Determine the [x, y] coordinate at the center of the cell enclosing the given text.  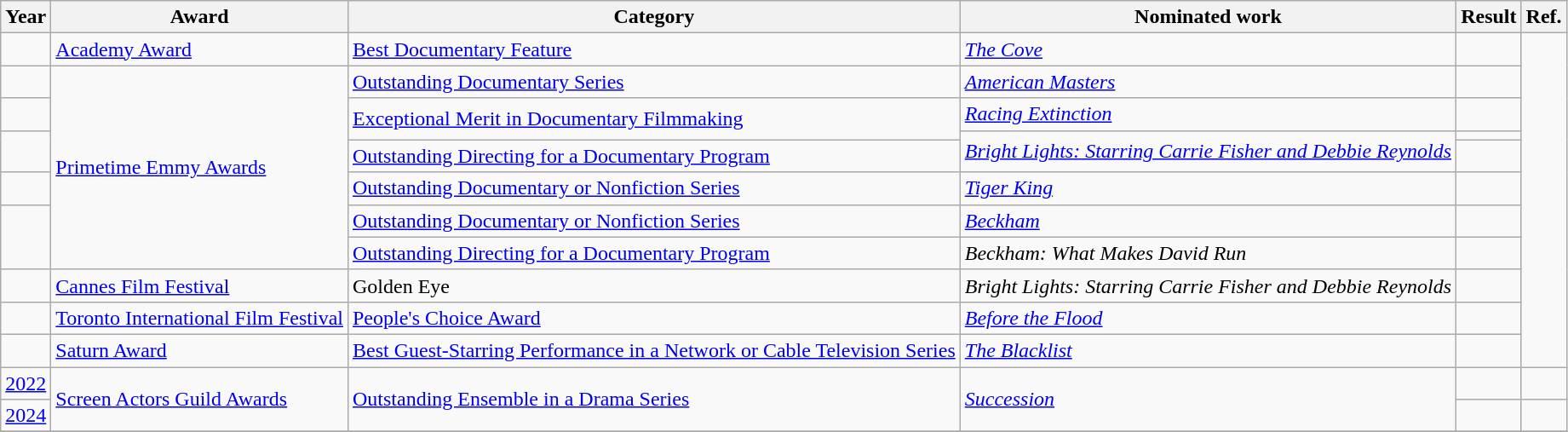
Beckham: What Makes David Run [1208, 253]
Year [26, 17]
Exceptional Merit in Documentary Filmmaking [654, 119]
Result [1489, 17]
Cannes Film Festival [199, 285]
Saturn Award [199, 350]
Succession [1208, 399]
Screen Actors Guild Awards [199, 399]
2022 [26, 383]
Category [654, 17]
Golden Eye [654, 285]
The Cove [1208, 49]
Tiger King [1208, 188]
Toronto International Film Festival [199, 318]
The Blacklist [1208, 350]
Outstanding Documentary Series [654, 82]
Best Guest-Starring Performance in a Network or Cable Television Series [654, 350]
Before the Flood [1208, 318]
Racing Extinction [1208, 114]
People's Choice Award [654, 318]
Beckham [1208, 221]
Best Documentary Feature [654, 49]
Outstanding Ensemble in a Drama Series [654, 399]
Ref. [1543, 17]
Award [199, 17]
American Masters [1208, 82]
2024 [26, 416]
Primetime Emmy Awards [199, 167]
Academy Award [199, 49]
Nominated work [1208, 17]
